Extract the [x, y] coordinate from the center of the cell holding the provided text.  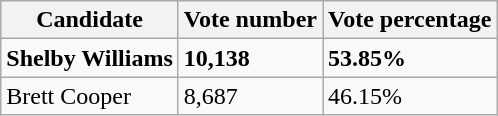
53.85% [409, 58]
Vote percentage [409, 20]
Brett Cooper [90, 96]
Shelby Williams [90, 58]
8,687 [250, 96]
10,138 [250, 58]
46.15% [409, 96]
Candidate [90, 20]
Vote number [250, 20]
